Determine the (x, y) coordinate at the center of the cell enclosing the given text.  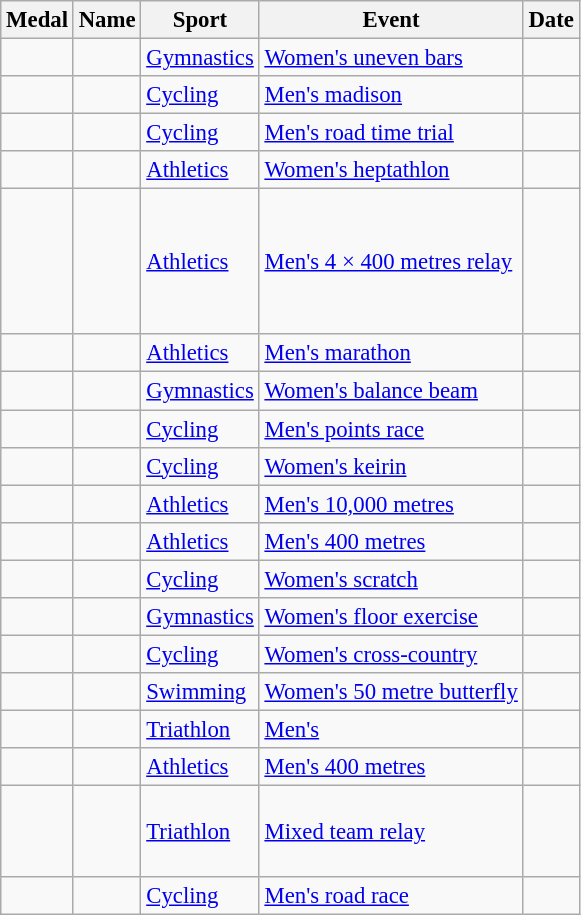
Men's 10,000 metres (391, 504)
Sport (200, 20)
Name (107, 20)
Women's 50 metre butterfly (391, 692)
Date (551, 20)
Men's points race (391, 429)
Women's floor exercise (391, 617)
Women's scratch (391, 579)
Medal (38, 20)
Women's heptathlon (391, 170)
Women's keirin (391, 466)
Men's road time trial (391, 133)
Women's cross-country (391, 654)
Men's marathon (391, 353)
Swimming (200, 692)
Men's madison (391, 95)
Women's uneven bars (391, 58)
Women's balance beam (391, 391)
Men's (391, 729)
Event (391, 20)
Mixed team relay (391, 832)
Men's road race (391, 896)
Men's 4 × 400 metres relay (391, 262)
